For the text-containing cell, return its midpoint in [X, Y] coordinate format. 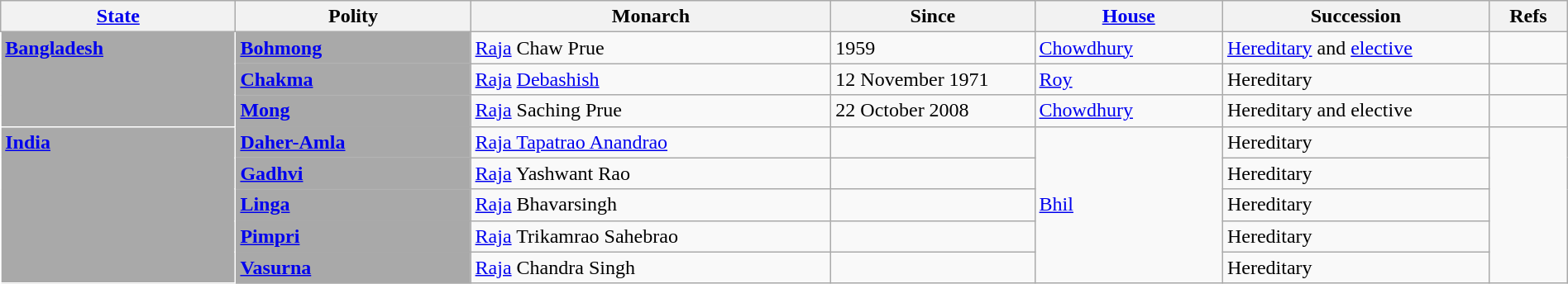
22 October 2008 [933, 111]
12 November 1971 [933, 79]
Raja Tapatrao Anandrao [651, 142]
Bhil [1128, 205]
Raja Chandra Singh [651, 267]
Raja Trikamrao Sahebrao [651, 236]
Raja Yashwant Rao [651, 173]
Roy [1128, 79]
India [118, 205]
Raja Saching Prue [651, 111]
Since [933, 17]
Mong [353, 111]
Chakma [353, 79]
Bohmong [353, 48]
Vasurna [353, 267]
Monarch [651, 17]
Raja Bhavarsingh [651, 205]
Daher-Amla [353, 142]
Bangladesh [118, 79]
Succession [1355, 17]
House [1128, 17]
Gadhvi [353, 173]
Refs [1528, 17]
Raja Chaw Prue [651, 48]
Linga [353, 205]
Raja Debashish [651, 79]
State [118, 17]
1959 [933, 48]
Pimpri [353, 236]
Polity [353, 17]
